Search for the cell housing the specified text and yield its (x, y) center coordinate. 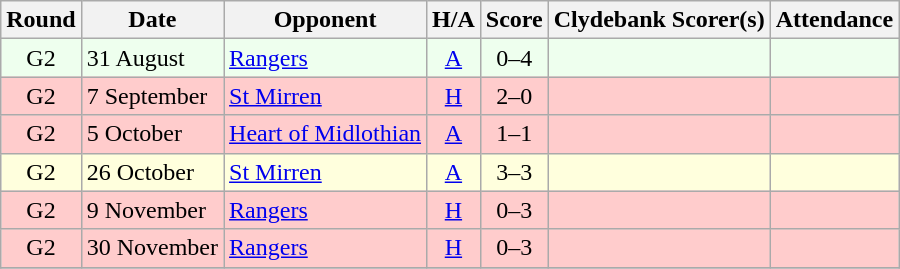
26 October (152, 172)
30 November (152, 248)
Date (152, 20)
31 August (152, 58)
Opponent (326, 20)
Round (41, 20)
Attendance (834, 20)
0–4 (514, 58)
H/A (454, 20)
9 November (152, 210)
2–0 (514, 96)
Clydebank Scorer(s) (659, 20)
1–1 (514, 134)
Heart of Midlothian (326, 134)
Score (514, 20)
5 October (152, 134)
7 September (152, 96)
3–3 (514, 172)
